Scan for the cell matching the given text and deliver its (X, Y) coordinate at center. 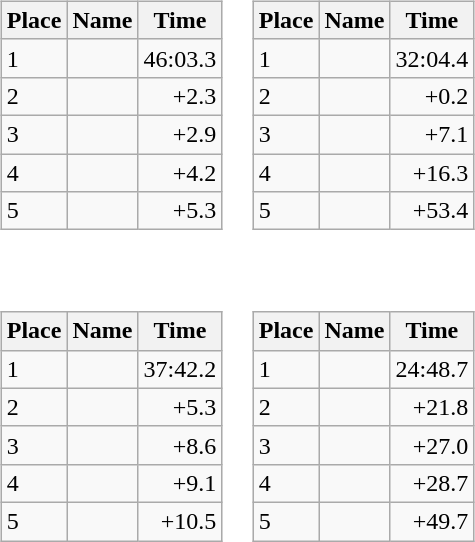
37:42.2 (180, 369)
+0.2 (432, 96)
+28.7 (432, 483)
+27.0 (432, 445)
+2.9 (180, 134)
+4.2 (180, 173)
+9.1 (180, 483)
24:48.7 (432, 369)
+21.8 (432, 407)
+2.3 (180, 96)
+49.7 (432, 521)
32:04.4 (432, 58)
+7.1 (432, 134)
46:03.3 (180, 58)
+10.5 (180, 521)
+16.3 (432, 173)
+8.6 (180, 445)
+53.4 (432, 211)
